Detect which cell encompasses the target text, then output its (X, Y) center coordinate. 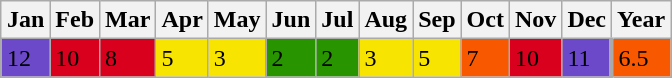
Aug (386, 20)
Nov (535, 20)
11 (587, 58)
Dec (587, 20)
Sep (437, 20)
May (237, 20)
Apr (182, 20)
7 (485, 58)
12 (25, 58)
Jun (291, 20)
Jan (25, 20)
Mar (128, 20)
Oct (485, 20)
8 (128, 58)
Year (642, 20)
Feb (75, 20)
Jul (338, 20)
6.5 (642, 58)
